Identify which cell holds the provided text, then report its (x, y) central coordinate. 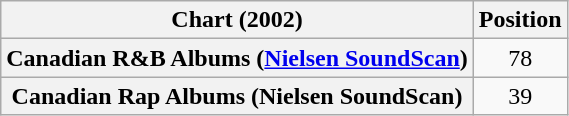
78 (520, 58)
Chart (2002) (238, 20)
Canadian R&B Albums (Nielsen SoundScan) (238, 58)
Position (520, 20)
Canadian Rap Albums (Nielsen SoundScan) (238, 96)
39 (520, 96)
